Provide the (x, y) coordinate of the cell's center where the given text is located.  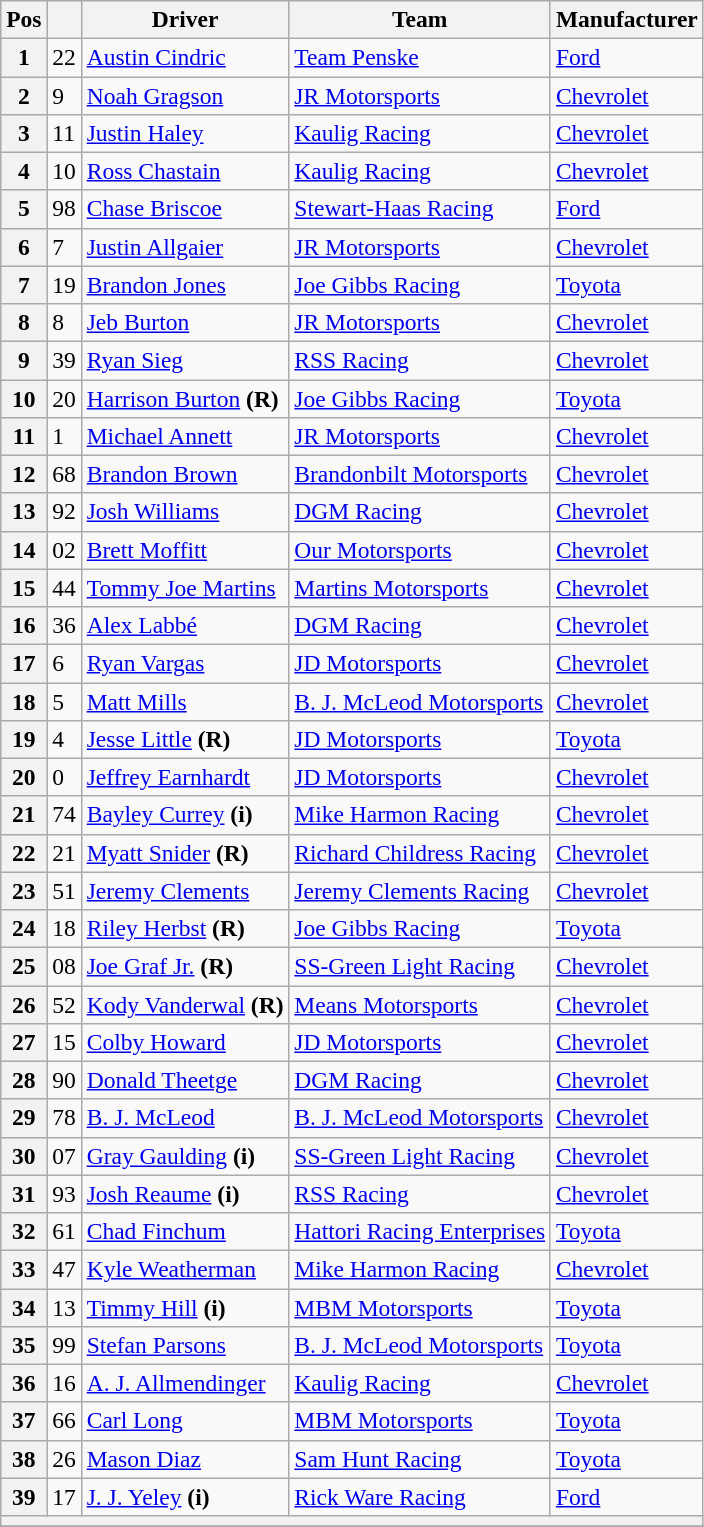
28 (24, 1080)
Matt Mills (185, 701)
08 (64, 966)
52 (64, 1004)
Donald Theetge (185, 1080)
35 (24, 1345)
29 (24, 1118)
Mason Diaz (185, 1459)
Timmy Hill (i) (185, 1307)
Chase Briscoe (185, 209)
Driver (185, 19)
Jeb Burton (185, 322)
Team Penske (420, 57)
38 (24, 1459)
24 (24, 928)
92 (64, 512)
Jeffrey Earnhardt (185, 777)
3 (24, 133)
Michael Annett (185, 436)
Jeremy Clements (185, 891)
Justin Haley (185, 133)
47 (64, 1269)
Stewart-Haas Racing (420, 209)
Joe Graf Jr. (R) (185, 966)
Colby Howard (185, 1042)
Rick Ware Racing (420, 1497)
Kyle Weatherman (185, 1269)
Manufacturer (626, 19)
30 (24, 1156)
0 (64, 777)
90 (64, 1080)
J. J. Yeley (i) (185, 1497)
Chad Finchum (185, 1231)
Ryan Sieg (185, 360)
Myatt Snider (R) (185, 853)
51 (64, 891)
68 (64, 474)
Brandon Jones (185, 285)
Justin Allgaier (185, 247)
Bayley Currey (i) (185, 815)
Alex Labbé (185, 625)
98 (64, 209)
25 (24, 966)
Martins Motorsports (420, 588)
93 (64, 1194)
02 (64, 550)
Riley Herbst (R) (185, 928)
Carl Long (185, 1421)
34 (24, 1307)
Sam Hunt Racing (420, 1459)
Ross Chastain (185, 171)
12 (24, 474)
Pos (24, 19)
Josh Williams (185, 512)
32 (24, 1231)
Noah Gragson (185, 95)
Kody Vanderwal (R) (185, 1004)
27 (24, 1042)
74 (64, 815)
Our Motorsports (420, 550)
Tommy Joe Martins (185, 588)
Harrison Burton (R) (185, 398)
Josh Reaume (i) (185, 1194)
Brett Moffitt (185, 550)
B. J. McLeod (185, 1118)
Hattori Racing Enterprises (420, 1231)
Means Motorsports (420, 1004)
99 (64, 1345)
Team (420, 19)
Richard Childress Racing (420, 853)
23 (24, 891)
37 (24, 1421)
33 (24, 1269)
Jeremy Clements Racing (420, 891)
78 (64, 1118)
Stefan Parsons (185, 1345)
07 (64, 1156)
Gray Gaulding (i) (185, 1156)
Brandonbilt Motorsports (420, 474)
61 (64, 1231)
44 (64, 588)
Brandon Brown (185, 474)
31 (24, 1194)
Austin Cindric (185, 57)
2 (24, 95)
66 (64, 1421)
Jesse Little (R) (185, 739)
A. J. Allmendinger (185, 1383)
14 (24, 550)
Ryan Vargas (185, 663)
